Output the (x, y) coordinate of the center of the cell containing the given text.  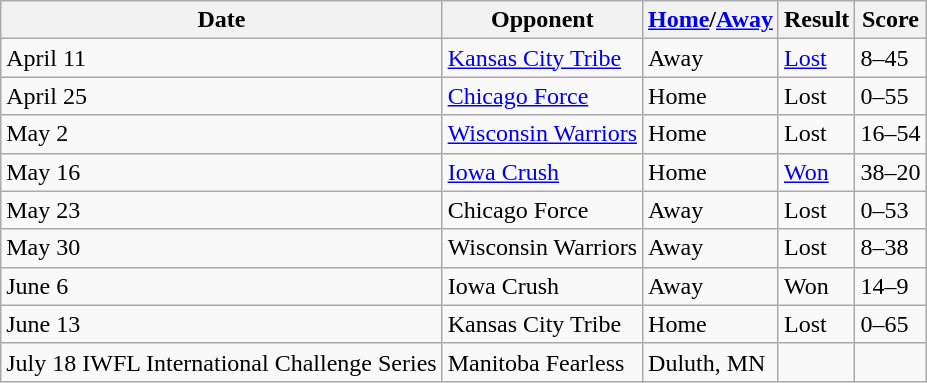
Manitoba Fearless (542, 362)
April 25 (222, 96)
Result (816, 20)
May 2 (222, 134)
May 30 (222, 248)
May 23 (222, 210)
April 11 (222, 58)
0–55 (890, 96)
May 16 (222, 172)
Home/Away (711, 20)
0–65 (890, 324)
Date (222, 20)
16–54 (890, 134)
8–45 (890, 58)
8–38 (890, 248)
Score (890, 20)
July 18 IWFL International Challenge Series (222, 362)
14–9 (890, 286)
June 6 (222, 286)
38–20 (890, 172)
Duluth, MN (711, 362)
0–53 (890, 210)
June 13 (222, 324)
Opponent (542, 20)
